Detect which cell encompasses the target text, then output its (x, y) center coordinate. 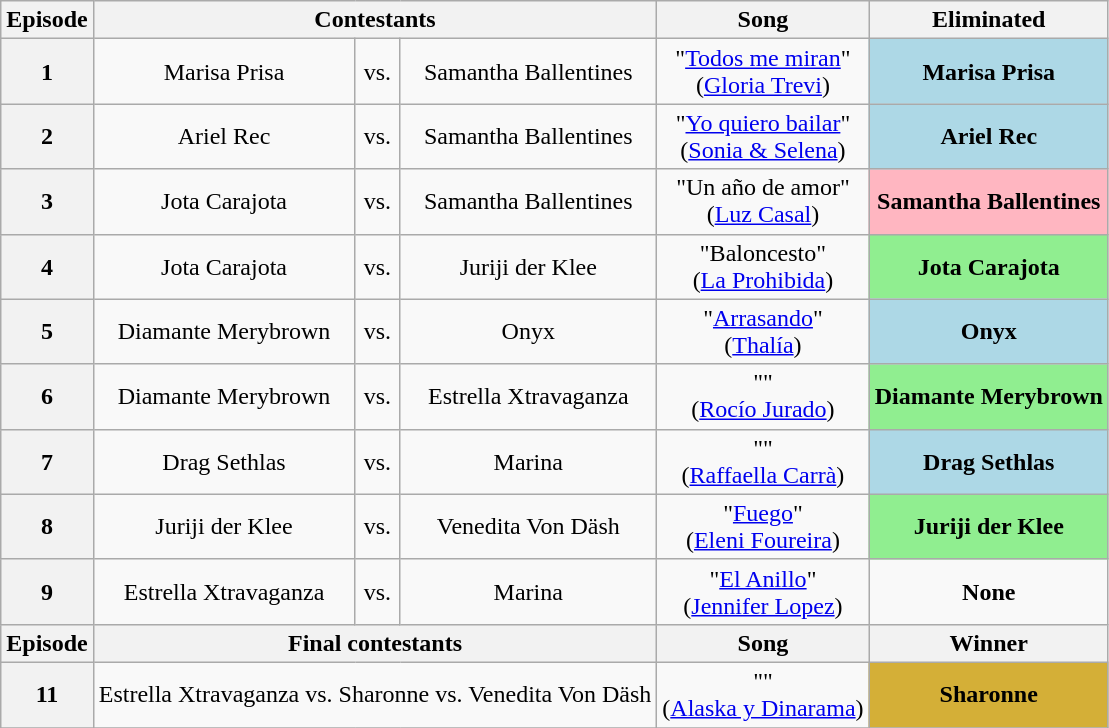
Contestants (375, 20)
Estrella Xtravaganza vs. Sharonne vs. Venedita Von Däsh (375, 694)
4 (47, 266)
Winner (988, 643)
"Todos me miran"(Gloria Trevi) (763, 72)
Venedita Von Däsh (528, 526)
None (988, 592)
9 (47, 592)
""(Raffaella Carrà) (763, 462)
""(Alaska y Dinarama) (763, 694)
7 (47, 462)
5 (47, 332)
11 (47, 694)
Eliminated (988, 20)
2 (47, 136)
"El Anillo"(Jennifer Lopez) (763, 592)
Final contestants (375, 643)
"Arrasando"(Thalía) (763, 332)
1 (47, 72)
"Baloncesto"(La Prohibida) (763, 266)
""(Rocío Jurado) (763, 396)
"Yo quiero bailar"(Sonia & Selena) (763, 136)
6 (47, 396)
"Fuego"(Eleni Foureira) (763, 526)
Sharonne (988, 694)
3 (47, 202)
"Un año de amor"(Luz Casal) (763, 202)
8 (47, 526)
